Scan for the cell matching the given text and deliver its [X, Y] coordinate at center. 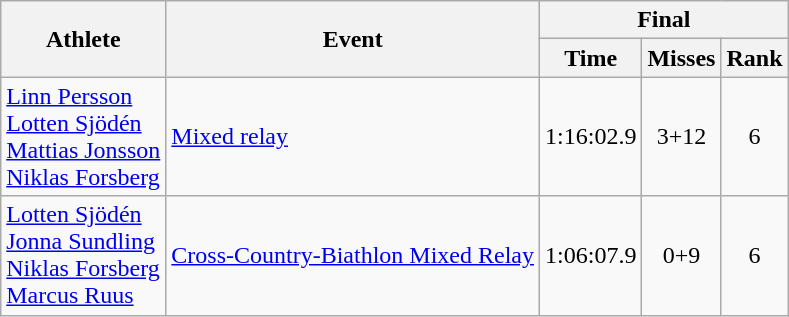
Event [353, 39]
1:16:02.9 [591, 136]
Lotten SjödénJonna SundlingNiklas ForsbergMarcus Ruus [84, 256]
Athlete [84, 39]
Linn PerssonLotten SjödénMattias JonssonNiklas Forsberg [84, 136]
3+12 [682, 136]
Final [664, 20]
1:06:07.9 [591, 256]
Cross-Country-Biathlon Mixed Relay [353, 256]
Mixed relay [353, 136]
Rank [754, 58]
Misses [682, 58]
Time [591, 58]
0+9 [682, 256]
